Extract the (x, y) coordinate from the center of the cell holding the provided text.  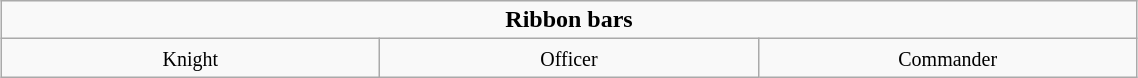
Officer (570, 58)
Commander (948, 58)
Ribbon bars (569, 20)
Knight (190, 58)
